From the cell containing the given text, extract its center point as (X, Y) coordinate. 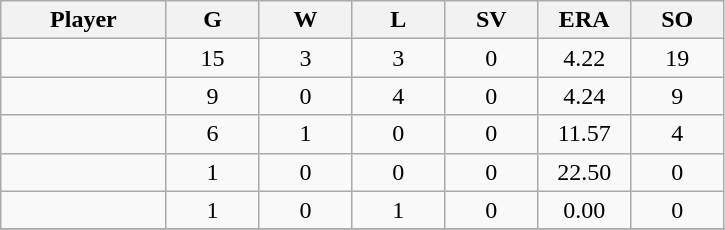
L (398, 20)
SO (678, 20)
4.22 (584, 58)
6 (212, 134)
22.50 (584, 172)
Player (84, 20)
G (212, 20)
19 (678, 58)
0.00 (584, 210)
15 (212, 58)
SV (492, 20)
ERA (584, 20)
11.57 (584, 134)
W (306, 20)
4.24 (584, 96)
